Provide the (x, y) coordinate of the cell's center where the given text is located.  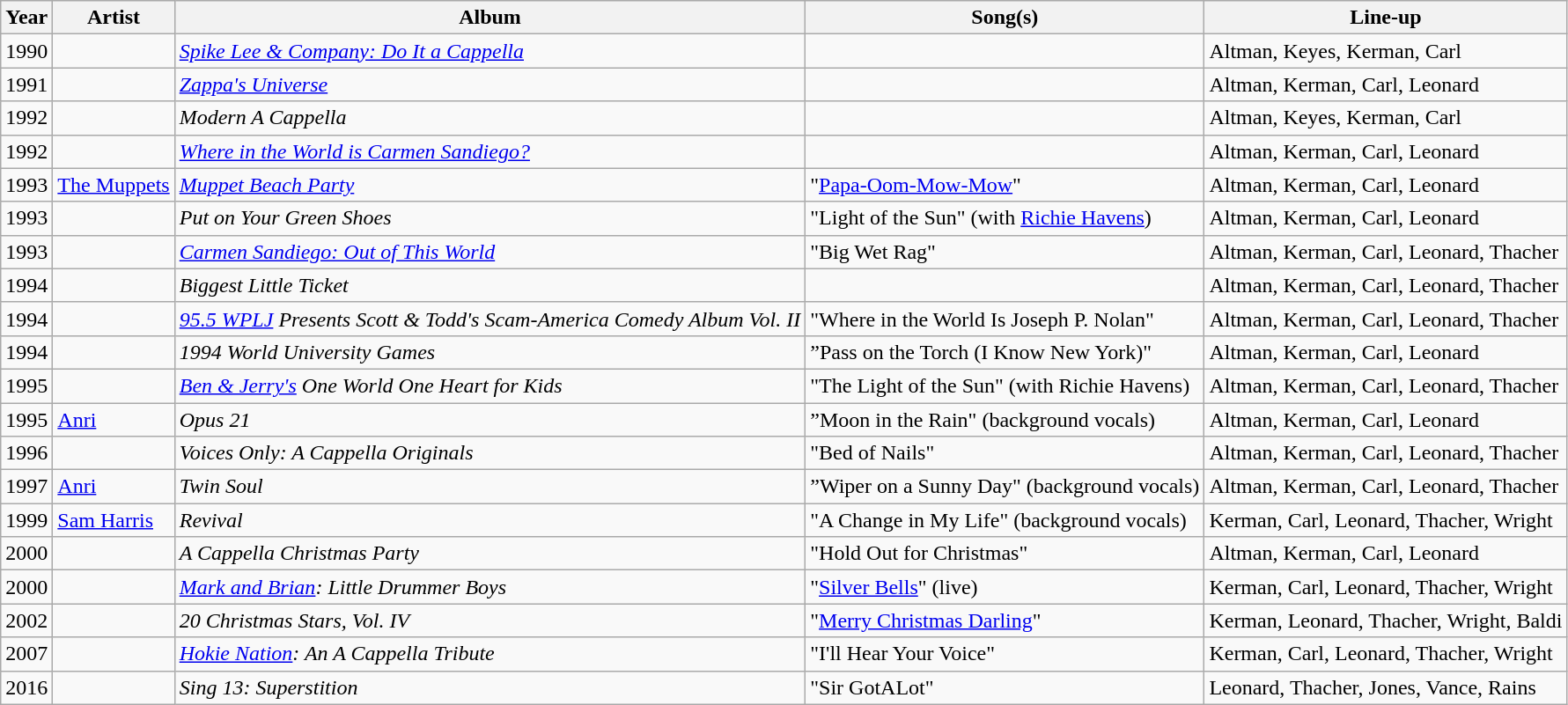
Zappa's Universe (490, 84)
”Moon in the Rain" (background vocals) (1005, 420)
Muppet Beach Party (490, 185)
Where in the World is Carmen Sandiego? (490, 151)
1996 (26, 453)
”Wiper on a Sunny Day" (background vocals) (1005, 487)
Ben & Jerry's One World One Heart for Kids (490, 386)
Song(s) (1005, 18)
"I'll Hear Your Voice" (1005, 654)
Album (490, 18)
"A Change in My Life" (background vocals) (1005, 520)
"Hold Out for Christmas" (1005, 554)
"Papa-Oom-Mow-Mow" (1005, 185)
Voices Only: A Cappella Originals (490, 453)
"Big Wet Rag" (1005, 252)
2007 (26, 654)
1997 (26, 487)
"Bed of Nails" (1005, 453)
A Cappella Christmas Party (490, 554)
The Muppets (114, 185)
"The Light of the Sun" (with Richie Havens) (1005, 386)
Leonard, Thacher, Jones, Vance, Rains (1386, 687)
"Merry Christmas Darling" (1005, 621)
Opus 21 (490, 420)
Line-up (1386, 18)
Kerman, Leonard, Thacher, Wright, Baldi (1386, 621)
"Sir GotALot" (1005, 687)
2002 (26, 621)
95.5 WPLJ Presents Scott & Todd's Scam-America Comedy Album Vol. II (490, 319)
"Where in the World Is Joseph P. Nolan" (1005, 319)
Biggest Little Ticket (490, 285)
"Light of the Sun" (with Richie Havens) (1005, 218)
Sing 13: Superstition (490, 687)
Spike Lee & Company: Do It a Cappella (490, 51)
Hokie Nation: An A Cappella Tribute (490, 654)
Year (26, 18)
1990 (26, 51)
Mark and Brian: Little Drummer Boys (490, 587)
2016 (26, 687)
1991 (26, 84)
Carmen Sandiego: Out of This World (490, 252)
Modern A Cappella (490, 118)
”Pass on the Torch (I Know New York)" (1005, 352)
1994 World University Games (490, 352)
Revival (490, 520)
Artist (114, 18)
Sam Harris (114, 520)
Put on Your Green Shoes (490, 218)
20 Christmas Stars, Vol. IV (490, 621)
1999 (26, 520)
"Silver Bells" (live) (1005, 587)
Twin Soul (490, 487)
